Output the (x, y) coordinate of the center of the cell containing the given text.  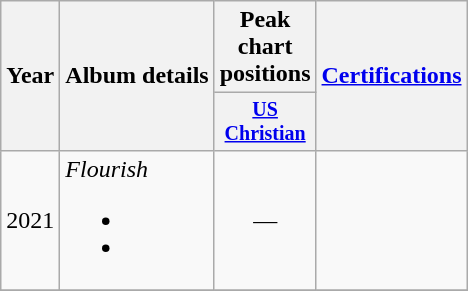
Year (30, 76)
2021 (30, 220)
Flourish (137, 220)
Peak chart positions (265, 47)
USChristian (265, 122)
Album details (137, 76)
— (265, 220)
Certifications (392, 76)
